Identify which cell holds the provided text, then report its (x, y) central coordinate. 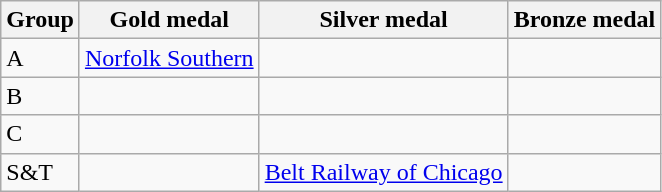
Belt Railway of Chicago (384, 172)
Gold medal (169, 20)
A (40, 58)
C (40, 134)
Bronze medal (584, 20)
Silver medal (384, 20)
Norfolk Southern (169, 58)
Group (40, 20)
S&T (40, 172)
B (40, 96)
